Output the [x, y] coordinate of the center of the cell containing the given text.  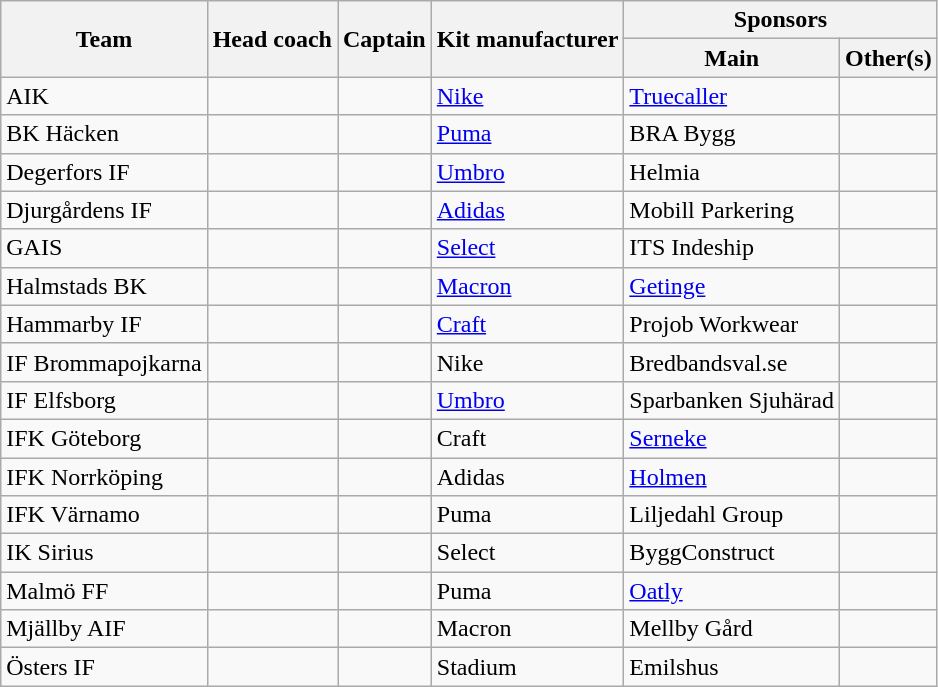
IFK Värnamo [104, 515]
Sparbanken Sjuhärad [732, 400]
Main [732, 58]
Captain [385, 39]
Holmen [732, 477]
Mellby Gård [732, 629]
Malmö FF [104, 591]
Hammarby IF [104, 324]
AIK [104, 96]
ITS Indeship [732, 248]
BRA Bygg [732, 134]
Projob Workwear [732, 324]
Stadium [528, 667]
Djurgårdens IF [104, 210]
BK Häcken [104, 134]
Oatly [732, 591]
Liljedahl Group [732, 515]
Getinge [732, 286]
GAIS [104, 248]
ByggConstruct [732, 553]
Mobill Parkering [732, 210]
Serneke [732, 438]
IF Brommapojkarna [104, 362]
Emilshus [732, 667]
IFK Göteborg [104, 438]
Other(s) [889, 58]
IFK Norrköping [104, 477]
Kit manufacturer [528, 39]
Mjällby AIF [104, 629]
Head coach [272, 39]
Truecaller [732, 96]
IF Elfsborg [104, 400]
Östers IF [104, 667]
Halmstads BK [104, 286]
Degerfors IF [104, 172]
Helmia [732, 172]
Team [104, 39]
Sponsors [780, 20]
Bredbandsval.se [732, 362]
IK Sirius [104, 553]
